Return the [x, y] coordinate for the center point of the cell that contains the specified text.  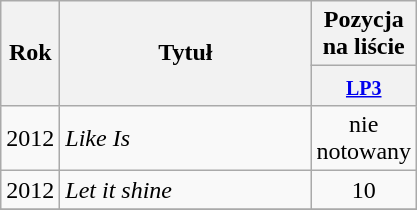
Tytuł [186, 54]
nie notowany [364, 138]
Let it shine [186, 190]
Like Is [186, 138]
10 [364, 190]
Rok [30, 54]
LP3 [364, 86]
Pozycja na liście [364, 34]
